Capture the cell that displays the provided text and extract its [x, y] central coordinate. 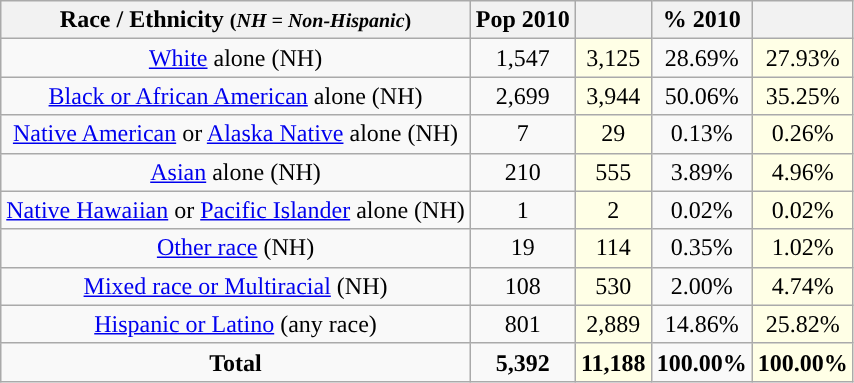
Pop 2010 [522, 20]
1.02% [802, 248]
555 [613, 172]
% 2010 [702, 20]
Race / Ethnicity (NH = Non-Hispanic) [236, 20]
Mixed race or Multiracial (NH) [236, 286]
7 [522, 134]
2,699 [522, 96]
Other race (NH) [236, 248]
0.13% [702, 134]
19 [522, 248]
3.89% [702, 172]
2.00% [702, 286]
3,944 [613, 96]
Native Hawaiian or Pacific Islander alone (NH) [236, 210]
35.25% [802, 96]
25.82% [802, 324]
14.86% [702, 324]
Hispanic or Latino (any race) [236, 324]
28.69% [702, 58]
3,125 [613, 58]
29 [613, 134]
108 [522, 286]
2 [613, 210]
Native American or Alaska Native alone (NH) [236, 134]
1,547 [522, 58]
0.35% [702, 248]
White alone (NH) [236, 58]
5,392 [522, 362]
530 [613, 286]
Total [236, 362]
801 [522, 324]
4.96% [802, 172]
2,889 [613, 324]
0.26% [802, 134]
4.74% [802, 286]
Black or African American alone (NH) [236, 96]
11,188 [613, 362]
Asian alone (NH) [236, 172]
114 [613, 248]
210 [522, 172]
50.06% [702, 96]
1 [522, 210]
27.93% [802, 58]
